Extract the (x, y) coordinate from the center of the cell holding the provided text.  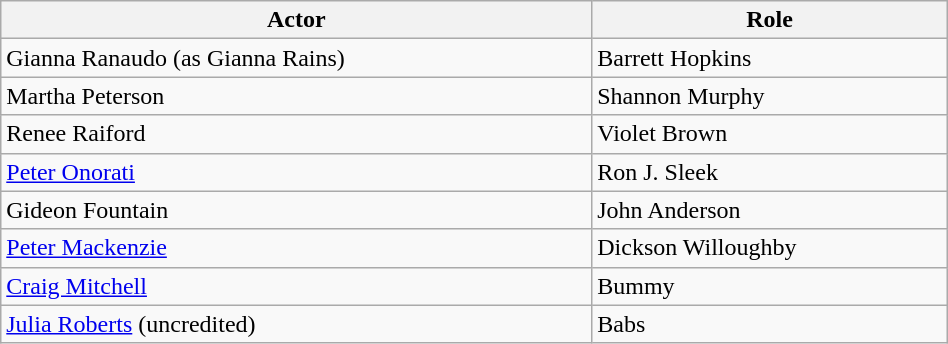
Julia Roberts (uncredited) (296, 324)
Actor (296, 20)
Dickson Willoughby (770, 248)
Martha Peterson (296, 96)
Shannon Murphy (770, 96)
Peter Onorati (296, 172)
Violet Brown (770, 134)
John Anderson (770, 210)
Gianna Ranaudo (as Gianna Rains) (296, 58)
Ron J. Sleek (770, 172)
Babs (770, 324)
Role (770, 20)
Craig Mitchell (296, 286)
Peter Mackenzie (296, 248)
Barrett Hopkins (770, 58)
Renee Raiford (296, 134)
Gideon Fountain (296, 210)
Bummy (770, 286)
